Return (x, y) of the center of cell containing provided text 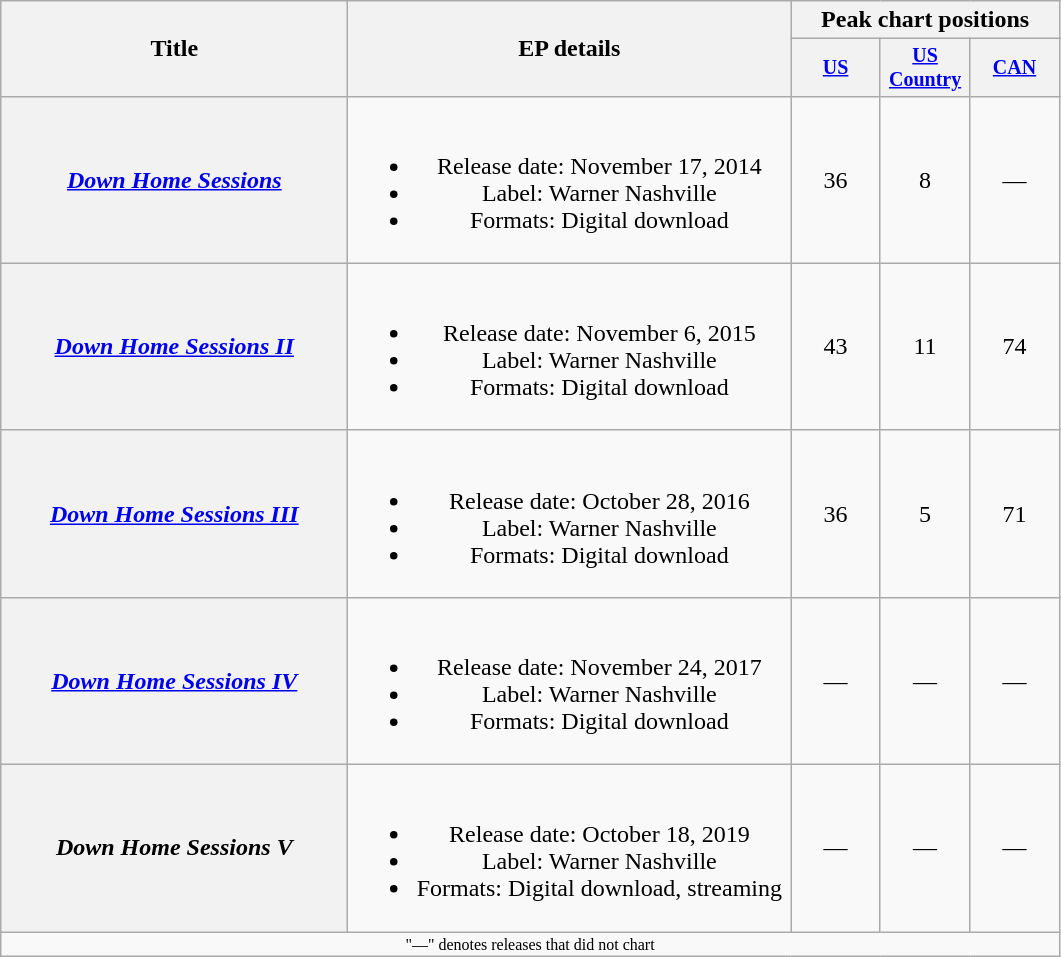
Down Home Sessions (174, 180)
11 (924, 346)
"—" denotes releases that did not chart (530, 944)
71 (1014, 514)
US (836, 68)
Peak chart positions (925, 20)
43 (836, 346)
Down Home Sessions III (174, 514)
Release date: October 28, 2016Label: Warner NashvilleFormats: Digital download (570, 514)
Release date: November 6, 2015Label: Warner NashvilleFormats: Digital download (570, 346)
74 (1014, 346)
Down Home Sessions IV (174, 680)
EP details (570, 49)
5 (924, 514)
Down Home Sessions V (174, 848)
CAN (1014, 68)
Release date: October 18, 2019Label: Warner NashvilleFormats: Digital download, streaming (570, 848)
Title (174, 49)
8 (924, 180)
Release date: November 17, 2014Label: Warner NashvilleFormats: Digital download (570, 180)
Down Home Sessions II (174, 346)
US Country (924, 68)
Release date: November 24, 2017Label: Warner NashvilleFormats: Digital download (570, 680)
